Find where the given text appears and provide that cell's center as (x, y) coordinate. 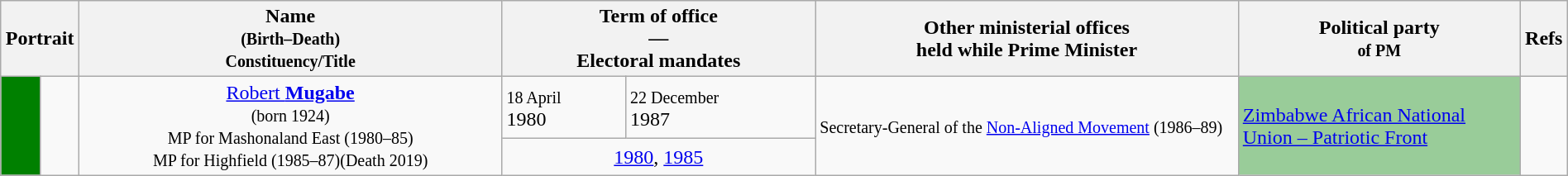
Term of office—Electoral mandates (658, 39)
Political partyof PM (1379, 39)
Robert Mugabe(born 1924)MP for Mashonaland East (1980–85)MP for Highfield (1985–87)(Death 2019) (290, 126)
1980, 1985 (658, 157)
Refs (1543, 39)
Secretary-General of the Non-Aligned Movement (1986–89) (1027, 126)
18 April1980 (564, 107)
22 December1987 (721, 107)
Portrait (40, 39)
Name(Birth–Death)Constituency/Title (290, 39)
Other ministerial officesheld while Prime Minister (1027, 39)
Zimbabwe African National Union – Patriotic Front (1379, 126)
